Detect which cell encompasses the target text, then output its [X, Y] center coordinate. 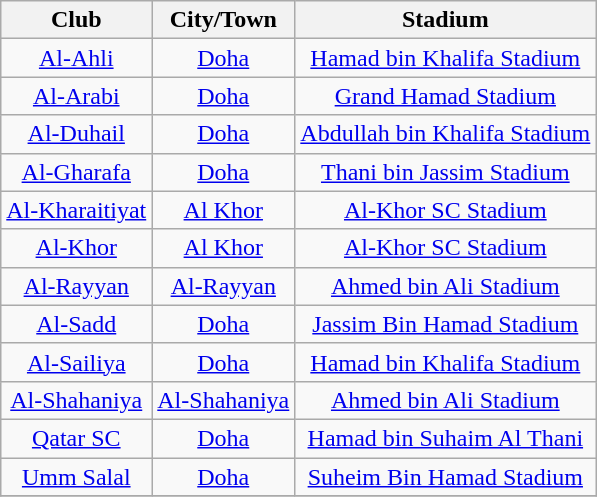
Jassim Bin Hamad Stadium [446, 324]
City/Town [224, 20]
Hamad bin Suhaim Al Thani [446, 438]
Al-Kharaitiyat [76, 210]
Umm Salal [76, 477]
Qatar SC [76, 438]
Club [76, 20]
Abdullah bin Khalifa Stadium [446, 134]
Al-Khor [76, 248]
Suheim Bin Hamad Stadium [446, 477]
Stadium [446, 20]
Al-Duhail [76, 134]
Al-Gharafa [76, 172]
Al-Ahli [76, 58]
Al-Sailiya [76, 362]
Grand Hamad Stadium [446, 96]
Al-Sadd [76, 324]
Thani bin Jassim Stadium [446, 172]
Al-Arabi [76, 96]
